Capture the cell that displays the provided text and extract its [x, y] central coordinate. 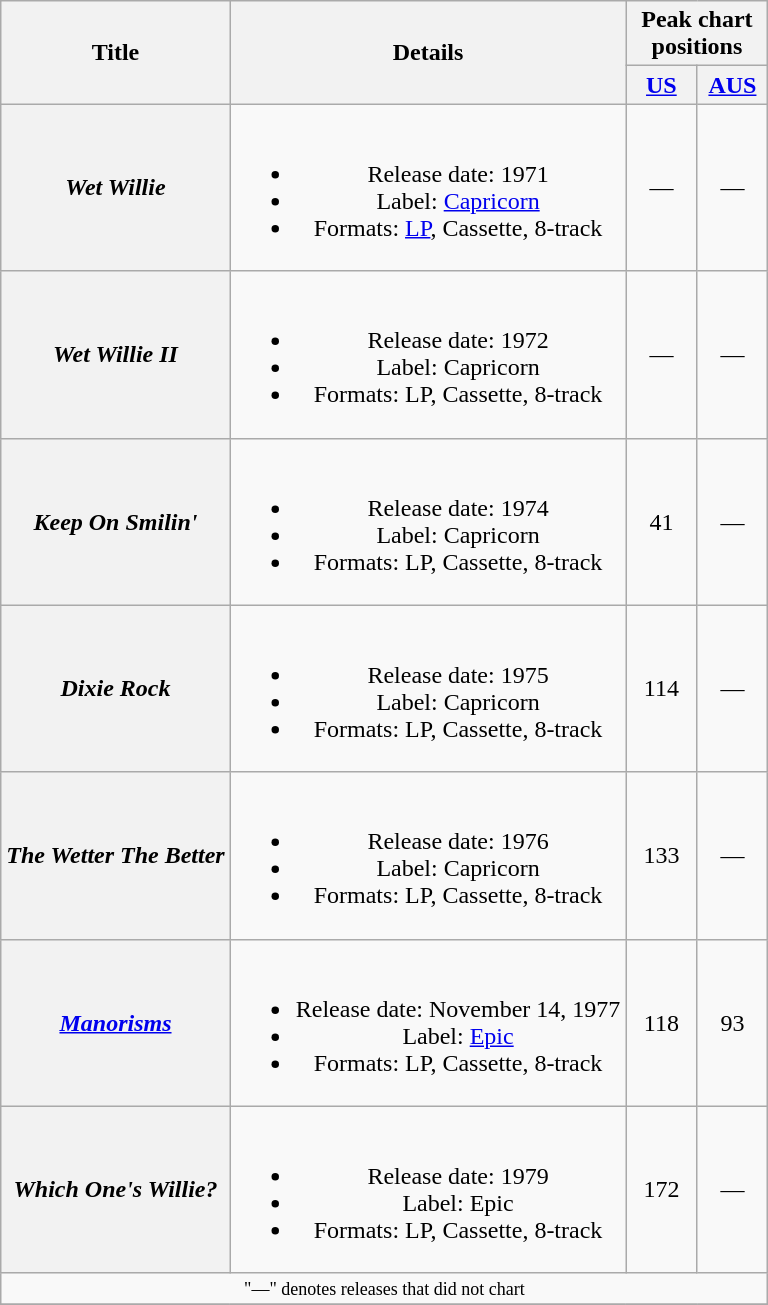
Release date: 1976Label: CapricornFormats: LP, Cassette, 8-track [428, 856]
The Wetter The Better [116, 856]
133 [662, 856]
Manorisms [116, 1022]
Dixie Rock [116, 688]
Release date: 1971Label: CapricornFormats: LP, Cassette, 8-track [428, 188]
114 [662, 688]
93 [732, 1022]
41 [662, 522]
Which One's Willie? [116, 1190]
118 [662, 1022]
Release date: 1974Label: CapricornFormats: LP, Cassette, 8-track [428, 522]
Title [116, 52]
Release date: 1972Label: CapricornFormats: LP, Cassette, 8-track [428, 354]
"—" denotes releases that did not chart [384, 1288]
Details [428, 52]
Release date: 1979Label: EpicFormats: LP, Cassette, 8-track [428, 1190]
US [662, 85]
Wet Willie II [116, 354]
Peak chart positions [697, 34]
Keep On Smilin' [116, 522]
Release date: 1975Label: CapricornFormats: LP, Cassette, 8-track [428, 688]
172 [662, 1190]
Wet Willie [116, 188]
Release date: November 14, 1977Label: EpicFormats: LP, Cassette, 8-track [428, 1022]
AUS [732, 85]
